From the cell containing the given text, extract its center point as [X, Y] coordinate. 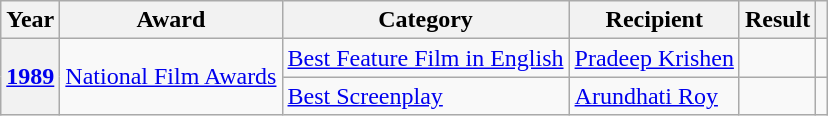
Recipient [654, 20]
Result [777, 20]
Year [30, 20]
Arundhati Roy [654, 96]
Best Screenplay [426, 96]
Best Feature Film in English [426, 58]
Award [171, 20]
Pradeep Krishen [654, 58]
National Film Awards [171, 77]
Category [426, 20]
1989 [30, 77]
